Scan for the cell matching the given text and deliver its (x, y) coordinate at center. 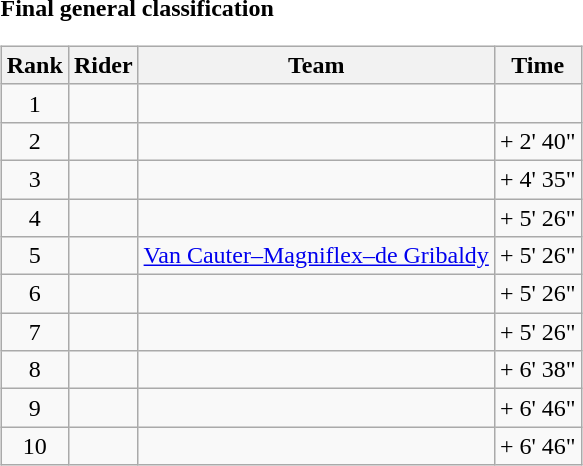
Rider (103, 65)
Rank (34, 65)
3 (34, 179)
4 (34, 217)
5 (34, 256)
10 (34, 446)
7 (34, 332)
+ 2' 40" (538, 141)
Team (316, 65)
1 (34, 103)
9 (34, 408)
6 (34, 294)
2 (34, 141)
+ 4' 35" (538, 179)
+ 6' 38" (538, 370)
Time (538, 65)
8 (34, 370)
Van Cauter–Magniflex–de Gribaldy (316, 256)
